Find where the given text appears and provide that cell's center as [x, y] coordinate. 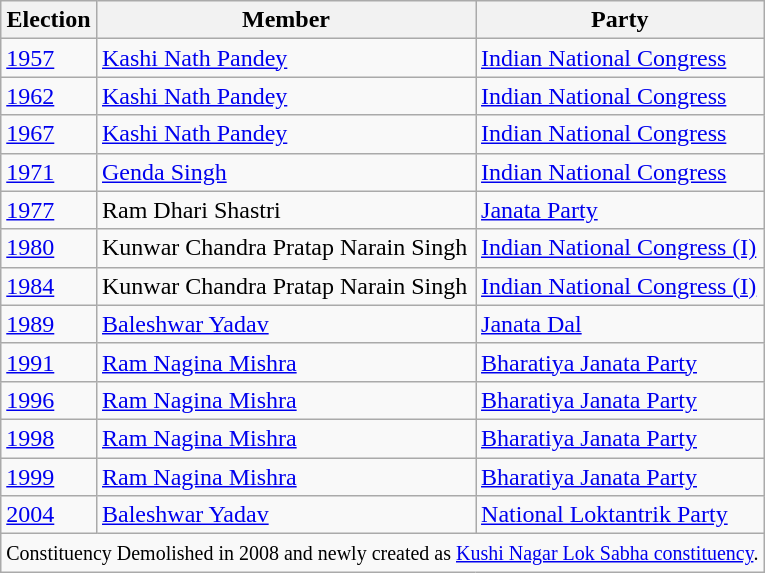
Election [49, 20]
Janata Dal [620, 324]
1980 [49, 248]
Member [286, 20]
2004 [49, 515]
1971 [49, 172]
1962 [49, 96]
Janata Party [620, 210]
1967 [49, 134]
Ram Dhari Shastri [286, 210]
National Loktantrik Party [620, 515]
1989 [49, 324]
1977 [49, 210]
Party [620, 20]
1957 [49, 58]
Constituency Demolished in 2008 and newly created as Kushi Nagar Lok Sabha constituency. [382, 553]
Genda Singh [286, 172]
1991 [49, 362]
1996 [49, 400]
1999 [49, 477]
1984 [49, 286]
1998 [49, 438]
